Find where the given text appears and provide that cell's center as (x, y) coordinate. 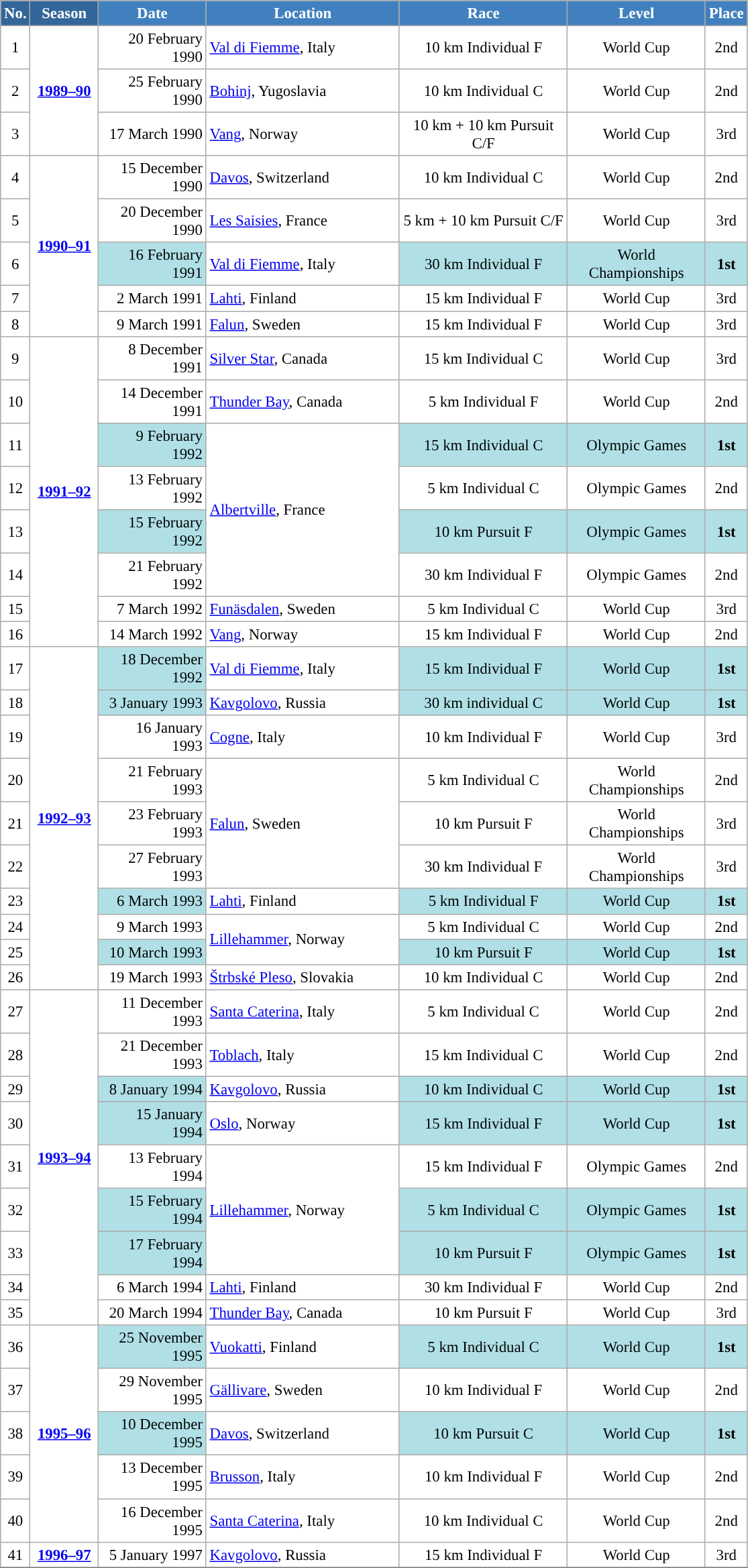
1989–90 (64, 91)
26 (15, 977)
18 (15, 703)
Brusson, Italy (303, 1477)
1992–93 (64, 819)
1 (15, 48)
7 (15, 299)
9 March 1993 (153, 927)
30 (15, 1123)
1995–96 (64, 1433)
14 March 1992 (153, 634)
5 (15, 221)
15 January 1994 (153, 1123)
10 (15, 401)
27 (15, 1012)
Bohinj, Yugoslavia (303, 91)
4 (15, 177)
9 March 1991 (153, 324)
1996–97 (64, 1555)
Vuokatti, Finland (303, 1347)
2 March 1991 (153, 299)
28 (15, 1055)
Silver Star, Canada (303, 358)
Oslo, Norway (303, 1123)
35 (15, 1313)
15 February 1994 (153, 1210)
Location (303, 13)
3 (15, 134)
10 December 1995 (153, 1433)
9 February 1992 (153, 444)
Cogne, Italy (303, 737)
14 (15, 574)
8 December 1991 (153, 358)
10 km Pursuit C (483, 1433)
20 (15, 781)
18 December 1992 (153, 668)
20 February 1990 (153, 48)
24 (15, 927)
Funäsdalen, Sweden (303, 609)
1993–94 (64, 1157)
1990–91 (64, 246)
5 January 1997 (153, 1555)
7 March 1992 (153, 609)
29 (15, 1089)
17 (15, 668)
1991–92 (64, 491)
23 (15, 902)
34 (15, 1288)
20 March 1994 (153, 1313)
13 December 1995 (153, 1477)
21 December 1993 (153, 1055)
13 February 1992 (153, 488)
33 (15, 1253)
Toblach, Italy (303, 1055)
22 (15, 867)
31 (15, 1166)
25 (15, 952)
23 February 1993 (153, 824)
6 March 1993 (153, 902)
11 (15, 444)
16 January 1993 (153, 737)
39 (15, 1477)
11 December 1993 (153, 1012)
15 December 1990 (153, 177)
Albertville, France (303, 509)
12 (15, 488)
41 (15, 1555)
Štrbské Pleso, Slovakia (303, 977)
10 km + 10 km Pursuit C/F (483, 134)
21 (15, 824)
32 (15, 1210)
6 March 1994 (153, 1288)
3 January 1993 (153, 703)
6 (15, 264)
Place (726, 13)
21 February 1993 (153, 781)
Gällivare, Sweden (303, 1390)
40 (15, 1520)
15 February 1992 (153, 531)
13 February 1994 (153, 1166)
17 March 1990 (153, 134)
No. (15, 13)
16 February 1991 (153, 264)
20 December 1990 (153, 221)
8 January 1994 (153, 1089)
Season (64, 13)
5 km + 10 km Pursuit C/F (483, 221)
Date (153, 13)
29 November 1995 (153, 1390)
Race (483, 13)
25 February 1990 (153, 91)
36 (15, 1347)
19 March 1993 (153, 977)
38 (15, 1433)
9 (15, 358)
19 (15, 737)
25 November 1995 (153, 1347)
Les Saisies, France (303, 221)
10 March 1993 (153, 952)
37 (15, 1390)
15 (15, 609)
21 February 1992 (153, 574)
16 December 1995 (153, 1520)
27 February 1993 (153, 867)
Level (637, 13)
30 km individual C (483, 703)
2 (15, 91)
17 February 1994 (153, 1253)
14 December 1991 (153, 401)
13 (15, 531)
16 (15, 634)
8 (15, 324)
